Search for the cell housing the specified text and yield its [x, y] center coordinate. 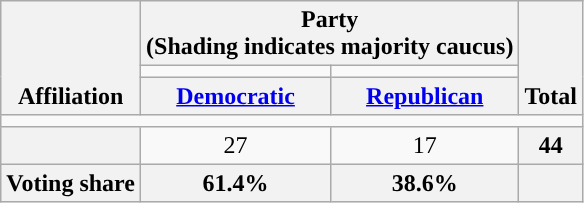
Total [551, 58]
Democratic [236, 96]
Affiliation [71, 58]
17 [425, 145]
27 [236, 145]
Republican [425, 96]
Voting share [71, 183]
44 [551, 145]
38.6% [425, 183]
61.4% [236, 183]
Party (Shading indicates majority caucus) [330, 34]
